Find where the given text appears and provide that cell's center as [X, Y] coordinate. 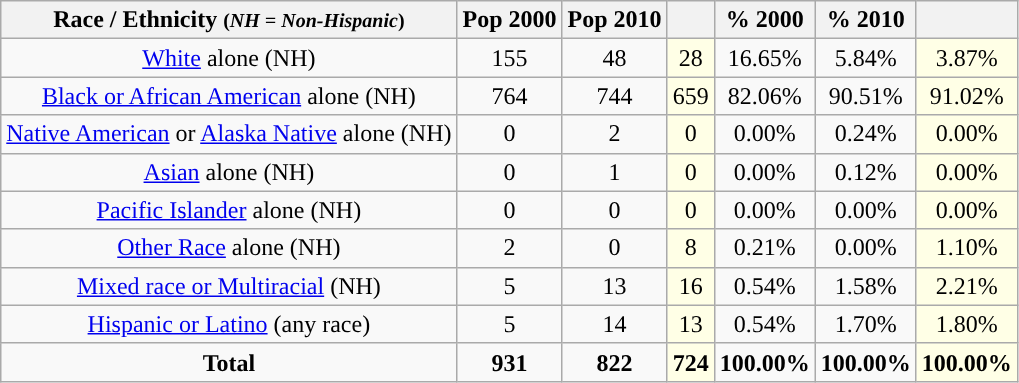
3.87% [966, 58]
1.80% [966, 324]
Hispanic or Latino (any race) [229, 324]
1.70% [866, 324]
% 2000 [764, 20]
16 [690, 286]
155 [510, 58]
Native American or Alaska Native alone (NH) [229, 134]
Pop 2010 [614, 20]
0.21% [764, 248]
764 [510, 96]
Pacific Islander alone (NH) [229, 210]
Asian alone (NH) [229, 172]
48 [614, 58]
822 [614, 362]
Pop 2000 [510, 20]
724 [690, 362]
8 [690, 248]
16.65% [764, 58]
Black or African American alone (NH) [229, 96]
931 [510, 362]
Mixed race or Multiracial (NH) [229, 286]
% 2010 [866, 20]
659 [690, 96]
Total [229, 362]
1.58% [866, 286]
2.21% [966, 286]
1 [614, 172]
5.84% [866, 58]
82.06% [764, 96]
14 [614, 324]
White alone (NH) [229, 58]
744 [614, 96]
28 [690, 58]
91.02% [966, 96]
0.24% [866, 134]
Other Race alone (NH) [229, 248]
1.10% [966, 248]
0.12% [866, 172]
90.51% [866, 96]
Race / Ethnicity (NH = Non-Hispanic) [229, 20]
